From the cell containing the given text, extract its center point as [X, Y] coordinate. 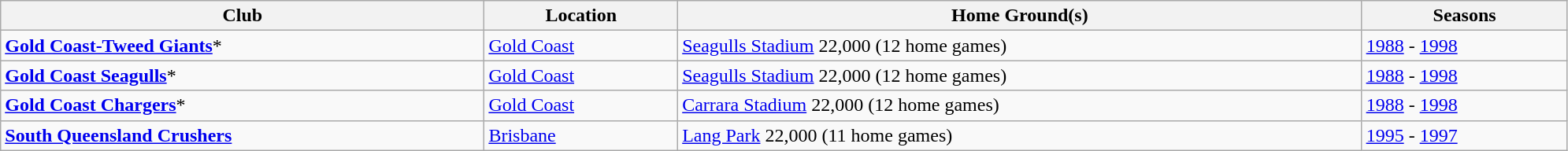
Gold Coast-Tweed Giants* [243, 46]
Club [243, 16]
Location [581, 16]
Home Ground(s) [1020, 16]
Brisbane [581, 135]
Gold Coast Chargers* [243, 105]
Seasons [1465, 16]
Carrara Stadium 22,000 (12 home games) [1020, 105]
Lang Park 22,000 (11 home games) [1020, 135]
South Queensland Crushers [243, 135]
1995 - 1997 [1465, 135]
Gold Coast Seagulls* [243, 75]
